Locate the cell with the specified text and output its [x, y] center coordinate. 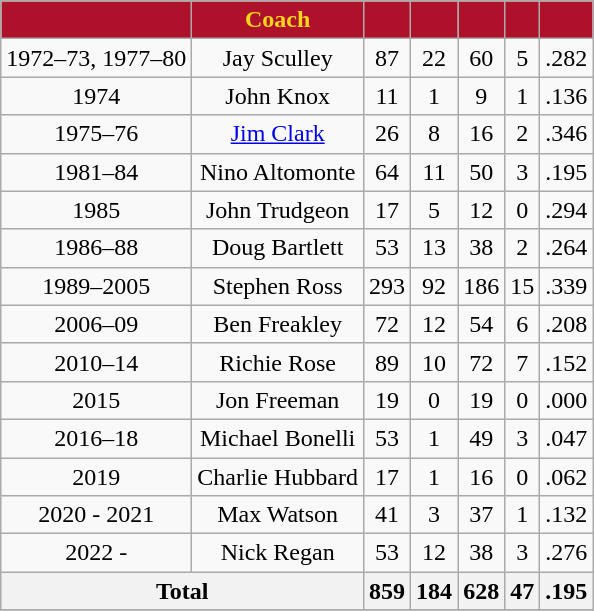
.136 [566, 96]
.339 [566, 286]
1981–84 [96, 172]
Nick Regan [278, 553]
Max Watson [278, 515]
.062 [566, 477]
Nino Altomonte [278, 172]
1974 [96, 96]
1972–73, 1977–80 [96, 58]
2019 [96, 477]
13 [434, 248]
49 [482, 438]
.000 [566, 400]
92 [434, 286]
41 [386, 515]
1989–2005 [96, 286]
.282 [566, 58]
Doug Bartlett [278, 248]
Jim Clark [278, 134]
Jon Freeman [278, 400]
.152 [566, 362]
6 [522, 324]
15 [522, 286]
.264 [566, 248]
9 [482, 96]
37 [482, 515]
2015 [96, 400]
10 [434, 362]
50 [482, 172]
26 [386, 134]
628 [482, 591]
2010–14 [96, 362]
1975–76 [96, 134]
Coach [278, 20]
.346 [566, 134]
7 [522, 362]
.294 [566, 210]
89 [386, 362]
859 [386, 591]
64 [386, 172]
Total [182, 591]
.208 [566, 324]
Stephen Ross [278, 286]
60 [482, 58]
87 [386, 58]
186 [482, 286]
2016–18 [96, 438]
John Trudgeon [278, 210]
.047 [566, 438]
.276 [566, 553]
Richie Rose [278, 362]
54 [482, 324]
8 [434, 134]
Jay Sculley [278, 58]
47 [522, 591]
1986–88 [96, 248]
1985 [96, 210]
22 [434, 58]
.132 [566, 515]
Ben Freakley [278, 324]
293 [386, 286]
184 [434, 591]
John Knox [278, 96]
2020 - 2021 [96, 515]
2006–09 [96, 324]
Charlie Hubbard [278, 477]
2022 - [96, 553]
Michael Bonelli [278, 438]
